For the text-containing cell, return its midpoint in (X, Y) coordinate format. 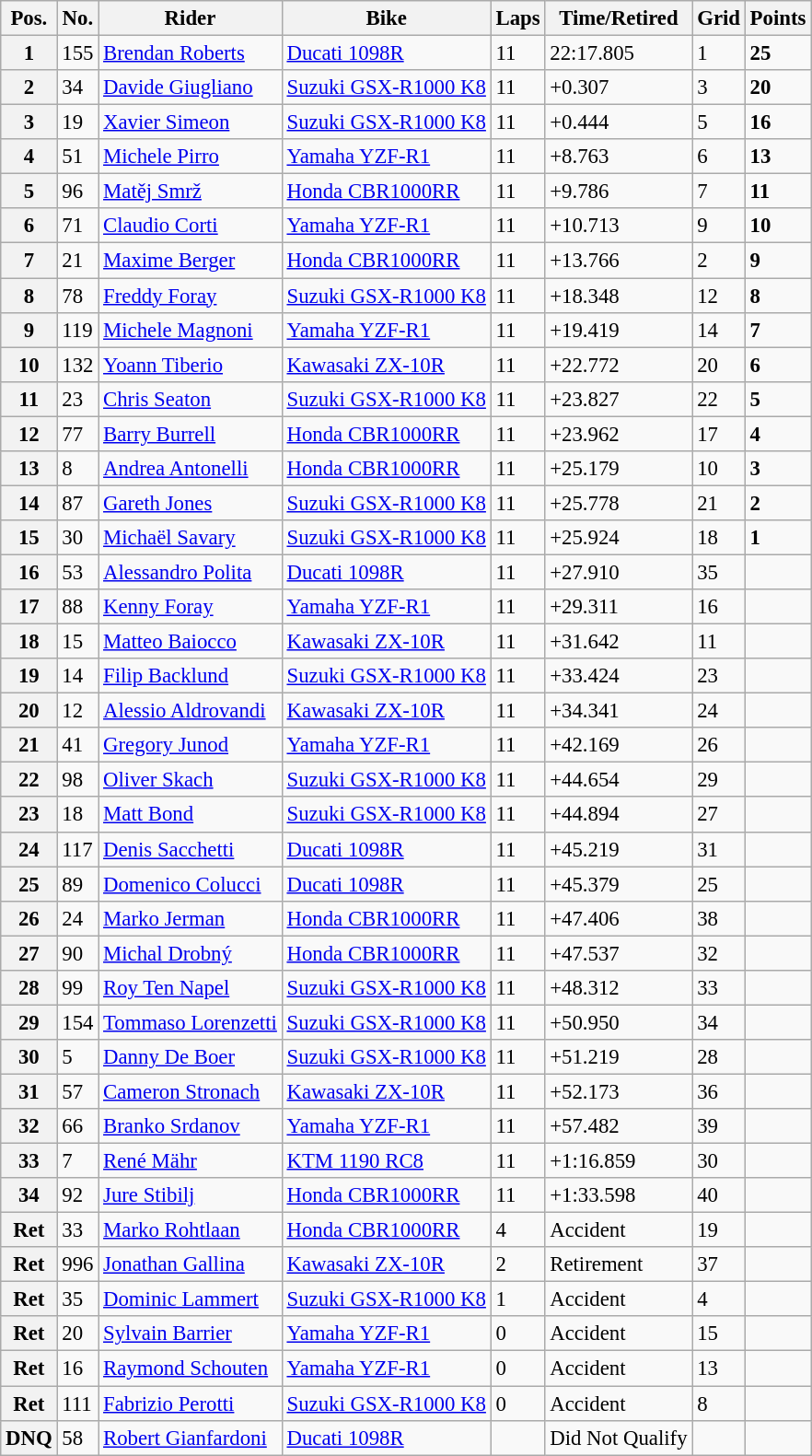
53 (77, 572)
+23.962 (619, 434)
Raymond Schouten (190, 1369)
+47.406 (619, 918)
Fabrizio Perotti (190, 1404)
90 (77, 953)
Did Not Qualify (619, 1438)
Grid (718, 18)
Pos. (29, 18)
+50.950 (619, 1022)
51 (77, 157)
119 (77, 330)
Michele Pirro (190, 157)
Andrea Antonelli (190, 469)
96 (77, 192)
Gareth Jones (190, 503)
Domenico Colucci (190, 884)
+25.179 (619, 469)
Matt Bond (190, 815)
Points (777, 18)
Oliver Skach (190, 780)
111 (77, 1404)
Branko Srdanov (190, 1126)
Xavier Simeon (190, 122)
+22.772 (619, 365)
38 (718, 918)
+10.713 (619, 226)
+47.537 (619, 953)
155 (77, 53)
Rider (190, 18)
+9.786 (619, 192)
Danny De Boer (190, 1057)
Claudio Corti (190, 226)
Robert Gianfardoni (190, 1438)
92 (77, 1195)
Maxime Berger (190, 261)
+18.348 (619, 296)
+48.312 (619, 988)
+57.482 (619, 1126)
No. (77, 18)
Laps (517, 18)
Sylvain Barrier (190, 1334)
+0.444 (619, 122)
René Mähr (190, 1161)
57 (77, 1091)
Jonathan Gallina (190, 1264)
36 (718, 1091)
+52.173 (619, 1091)
Cameron Stronach (190, 1091)
996 (77, 1264)
+31.642 (619, 642)
+44.654 (619, 780)
Filip Backlund (190, 676)
+1:16.859 (619, 1161)
Yoann Tiberio (190, 365)
Michal Drobný (190, 953)
40 (718, 1195)
89 (77, 884)
37 (718, 1264)
58 (77, 1438)
+44.894 (619, 815)
+29.311 (619, 607)
Barry Burrell (190, 434)
Michaël Savary (190, 538)
Time/Retired (619, 18)
Brendan Roberts (190, 53)
+45.379 (619, 884)
Matěj Smrž (190, 192)
+34.341 (619, 711)
+25.778 (619, 503)
+13.766 (619, 261)
Alessio Aldrovandi (190, 711)
Denis Sacchetti (190, 849)
98 (77, 780)
Michele Magnoni (190, 330)
+0.307 (619, 87)
+45.219 (619, 849)
78 (77, 296)
Retirement (619, 1264)
Freddy Foray (190, 296)
87 (77, 503)
KTM 1190 RC8 (387, 1161)
+42.169 (619, 745)
Tommaso Lorenzetti (190, 1022)
+23.827 (619, 399)
Marko Rohtlaan (190, 1230)
41 (77, 745)
+8.763 (619, 157)
154 (77, 1022)
Matteo Baiocco (190, 642)
Roy Ten Napel (190, 988)
39 (718, 1126)
Chris Seaton (190, 399)
117 (77, 849)
+27.910 (619, 572)
Kenny Foray (190, 607)
Gregory Junod (190, 745)
+51.219 (619, 1057)
+25.924 (619, 538)
99 (77, 988)
66 (77, 1126)
Alessandro Polita (190, 572)
Jure Stibilj (190, 1195)
Bike (387, 18)
71 (77, 226)
Marko Jerman (190, 918)
+33.424 (619, 676)
22:17.805 (619, 53)
Dominic Lammert (190, 1299)
DNQ (29, 1438)
132 (77, 365)
Davide Giugliano (190, 87)
+19.419 (619, 330)
88 (77, 607)
77 (77, 434)
+1:33.598 (619, 1195)
